Locate the cell with the specified text and output its [x, y] center coordinate. 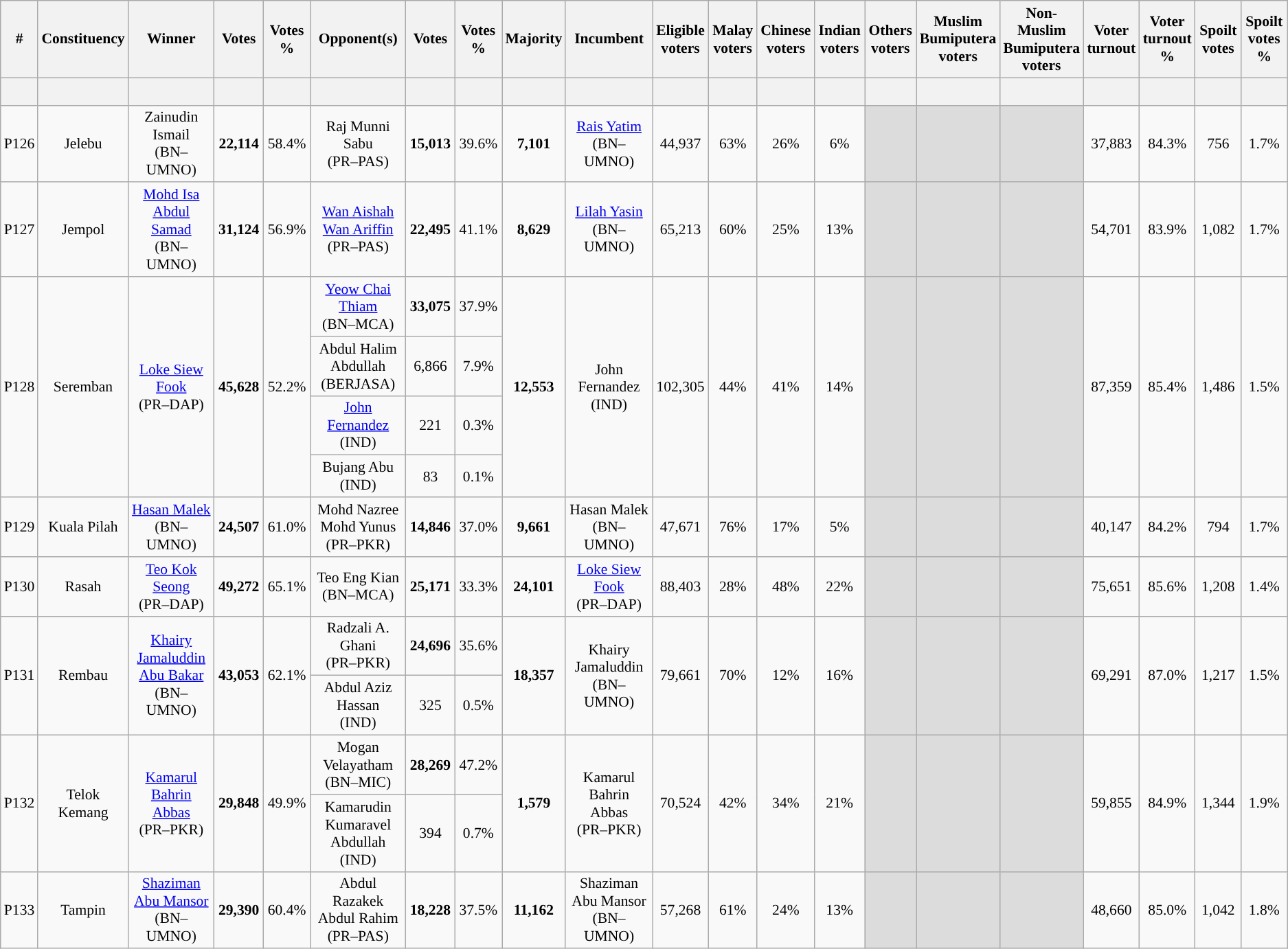
25% [786, 230]
Lilah Yasin(BN–UMNO) [609, 230]
Khairy Jamaluddin(BN–UMNO) [609, 676]
39.6% [478, 144]
394 [430, 833]
34% [786, 803]
84.3% [1168, 144]
Voter turnout [1111, 39]
62.1% [286, 676]
85.0% [1168, 910]
Voter turnout % [1168, 39]
84.2% [1168, 527]
Zainudin Ismail(BN–UMNO) [172, 144]
63% [732, 144]
43,053 [239, 676]
Winner [172, 39]
1,082 [1219, 230]
22,114 [239, 144]
0.1% [478, 477]
5% [839, 527]
58.4% [286, 144]
Mohd Isa Abdul Samad(BN–UMNO) [172, 230]
756 [1219, 144]
59,855 [1111, 803]
P133 [19, 910]
70,524 [680, 803]
35.6% [478, 645]
1,217 [1219, 676]
17% [786, 527]
65,213 [680, 230]
1,344 [1219, 803]
49.9% [286, 803]
52.2% [286, 387]
26% [786, 144]
1,042 [1219, 910]
37.0% [478, 527]
75,651 [1111, 586]
Teo Kok Seong(PR–DAP) [172, 586]
7.9% [478, 367]
7,101 [533, 144]
Abdul Razakek Abdul Rahim(PR–PAS) [359, 910]
42% [732, 803]
21% [839, 803]
49,272 [239, 586]
44,937 [680, 144]
102,305 [680, 387]
Opponent(s) [359, 39]
Wan Aishah Wan Ariffin(PR–PAS) [359, 230]
37,883 [1111, 144]
57,268 [680, 910]
84.9% [1168, 803]
Seremban [82, 387]
87,359 [1111, 387]
60% [732, 230]
Malay voters [732, 39]
76% [732, 527]
70% [732, 676]
Yeow Chai Thiam(BN–MCA) [359, 306]
Muslim Bumiputera voters [958, 39]
0.5% [478, 706]
83 [430, 477]
P126 [19, 144]
Mogan Velayatham(BN–MIC) [359, 765]
37.9% [478, 306]
Rasah [82, 586]
Chinese voters [786, 39]
69,291 [1111, 676]
16% [839, 676]
Jempol [82, 230]
24,696 [430, 645]
6% [839, 144]
83.9% [1168, 230]
P127 [19, 230]
44% [732, 387]
79,661 [680, 676]
794 [1219, 527]
Others voters [890, 39]
88,403 [680, 586]
24,507 [239, 527]
87.0% [1168, 676]
Rembau [82, 676]
Jelebu [82, 144]
12,553 [533, 387]
6,866 [430, 367]
1.9% [1264, 803]
60.4% [286, 910]
Non-Muslim Bumiputera voters [1041, 39]
24,101 [533, 586]
31,124 [239, 230]
# [19, 39]
Raj Munni Sabu(PR–PAS) [359, 144]
47,671 [680, 527]
54,701 [1111, 230]
56.9% [286, 230]
48% [786, 586]
18,357 [533, 676]
12% [786, 676]
15,013 [430, 144]
Tampin [82, 910]
45,628 [239, 387]
25,171 [430, 586]
P128 [19, 387]
48,660 [1111, 910]
Incumbent [609, 39]
18,228 [430, 910]
33.3% [478, 586]
24% [786, 910]
Majority [533, 39]
22,495 [430, 230]
Spoilt votes % [1264, 39]
1,208 [1219, 586]
61% [732, 910]
Kuala Pilah [82, 527]
33,075 [430, 306]
0.3% [478, 426]
41% [786, 387]
28,269 [430, 765]
Spoilt votes [1219, 39]
29,848 [239, 803]
325 [430, 706]
85.4% [1168, 387]
221 [430, 426]
41.1% [478, 230]
0.7% [478, 833]
Abdul Halim Abdullah(BERJASA) [359, 367]
Eligible voters [680, 39]
61.0% [286, 527]
1,579 [533, 803]
1.4% [1264, 586]
Mohd Nazree Mohd Yunus(PR–PKR) [359, 527]
14,846 [430, 527]
47.2% [478, 765]
Abdul Aziz Hassan(IND) [359, 706]
1,486 [1219, 387]
8,629 [533, 230]
Teo Eng Kian(BN–MCA) [359, 586]
Indian voters [839, 39]
Radzali A. Ghani(PR–PKR) [359, 645]
9,661 [533, 527]
22% [839, 586]
Constituency [82, 39]
28% [732, 586]
Rais Yatim(BN–UMNO) [609, 144]
Bujang Abu(IND) [359, 477]
P132 [19, 803]
Kamarudin Kumaravel Abdullah(IND) [359, 833]
Khairy Jamaluddin Abu Bakar(BN–UMNO) [172, 676]
P129 [19, 527]
85.6% [1168, 586]
37.5% [478, 910]
14% [839, 387]
65.1% [286, 586]
11,162 [533, 910]
40,147 [1111, 527]
P130 [19, 586]
P131 [19, 676]
1.8% [1264, 910]
Telok Kemang [82, 803]
29,390 [239, 910]
